Provide the (X, Y) coordinate of the cell's center where the given text is located.  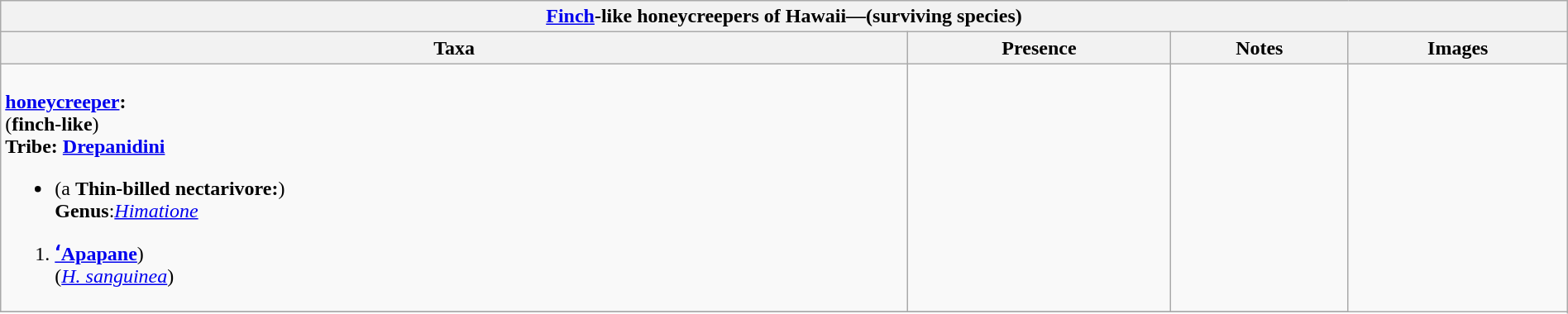
Notes (1259, 48)
Finch-like honeycreepers of Hawaii—(surviving species) (784, 17)
Presence (1040, 48)
Images (1457, 48)
Taxa (455, 48)
honeycreeper:(finch-like)Tribe: Drepanidini(a Thin-billed nectarivore:)Genus:HimationeʻApapane)(H. sanguinea) (455, 188)
